Identify which cell holds the provided text, then report its (x, y) central coordinate. 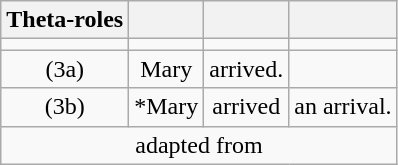
(3b) (65, 107)
Theta-roles (65, 20)
arrived. (246, 69)
an arrival. (343, 107)
arrived (246, 107)
Mary (166, 69)
*Mary (166, 107)
adapted from (199, 145)
(3a) (65, 69)
